Return the (x, y) coordinate for the center point of the cell that contains the specified text.  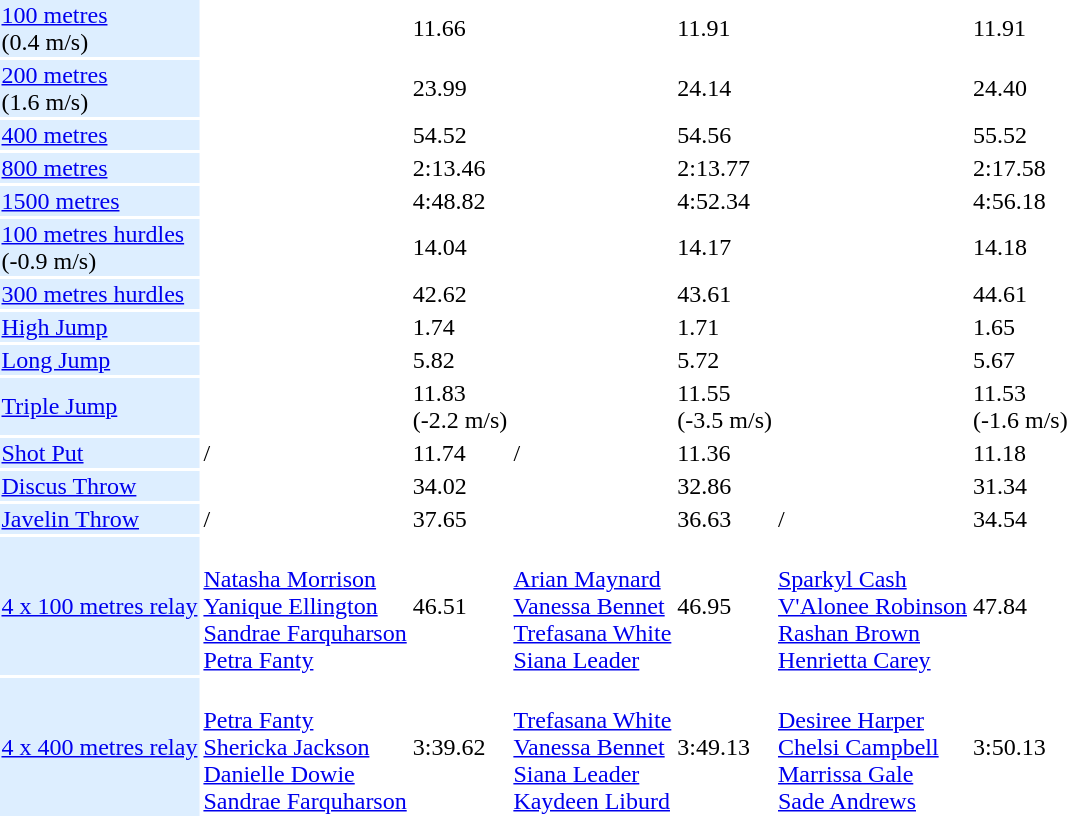
34.02 (460, 486)
54.52 (460, 135)
400 metres (100, 135)
42.62 (460, 294)
14.17 (725, 248)
1.71 (725, 327)
2:13.46 (460, 168)
54.56 (725, 135)
Shot Put (100, 453)
4 x 100 metres relay (100, 606)
11.91 (725, 28)
Arian Maynard Vanessa Bennet Trefasana White Siana Leader (592, 606)
Natasha Morrison Yanique Ellington Sandrae Farquharson Petra Fanty (305, 606)
11.66 (460, 28)
23.99 (460, 88)
Javelin Throw (100, 519)
37.65 (460, 519)
11.36 (725, 453)
Long Jump (100, 360)
46.95 (725, 606)
800 metres (100, 168)
4 x 400 metres relay (100, 747)
Discus Throw (100, 486)
11.74 (460, 453)
4:52.34 (725, 201)
300 metres hurdles (100, 294)
3:39.62 (460, 747)
1500 metres (100, 201)
3:49.13 (725, 747)
4:48.82 (460, 201)
11.83 (-2.2 m/s) (460, 406)
Petra Fanty Shericka Jackson Danielle Dowie Sandrae Farquharson (305, 747)
11.55 (-3.5 m/s) (725, 406)
36.63 (725, 519)
Triple Jump (100, 406)
100 metres hurdles (-0.9 m/s) (100, 248)
Trefasana White Vanessa Bennet Siana Leader Kaydeen Liburd (592, 747)
Desiree Harper Chelsi Campbell Marrissa Gale Sade Andrews (873, 747)
100 metres (0.4 m/s) (100, 28)
5.82 (460, 360)
1.74 (460, 327)
High Jump (100, 327)
43.61 (725, 294)
46.51 (460, 606)
2:13.77 (725, 168)
14.04 (460, 248)
24.14 (725, 88)
5.72 (725, 360)
Sparkyl Cash V'Alonee Robinson Rashan Brown Henrietta Carey (873, 606)
32.86 (725, 486)
200 metres (1.6 m/s) (100, 88)
